Output the [X, Y] coordinate of the center of the cell containing the given text.  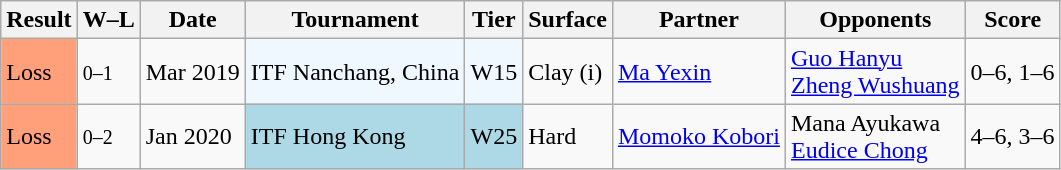
Mar 2019 [192, 72]
Date [192, 20]
0–6, 1–6 [1012, 72]
Opponents [875, 20]
4–6, 3–6 [1012, 136]
Tier [494, 20]
Momoko Kobori [698, 136]
Tournament [355, 20]
0–2 [108, 136]
ITF Nanchang, China [355, 72]
Clay (i) [568, 72]
Hard [568, 136]
Mana Ayukawa Eudice Chong [875, 136]
W–L [108, 20]
Score [1012, 20]
Surface [568, 20]
Ma Yexin [698, 72]
Partner [698, 20]
W15 [494, 72]
0–1 [108, 72]
W25 [494, 136]
Jan 2020 [192, 136]
Result [39, 20]
Guo Hanyu Zheng Wushuang [875, 72]
ITF Hong Kong [355, 136]
